Detect which cell encompasses the target text, then output its [x, y] center coordinate. 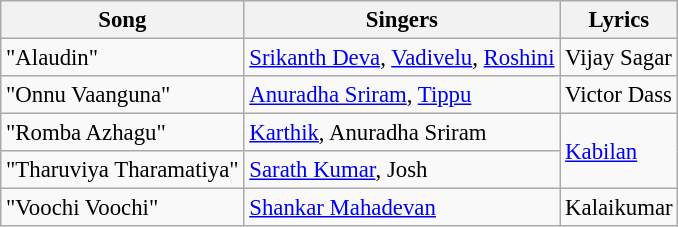
"Voochi Voochi" [122, 208]
Victor Dass [619, 95]
Karthik, Anuradha Sriram [402, 133]
Shankar Mahadevan [402, 208]
Srikanth Deva, Vadivelu, Roshini [402, 58]
"Tharuviya Tharamatiya" [122, 170]
Vijay Sagar [619, 58]
Kabilan [619, 152]
Anuradha Sriram, Tippu [402, 95]
Kalaikumar [619, 208]
Lyrics [619, 20]
Singers [402, 20]
Song [122, 20]
"Alaudin" [122, 58]
"Onnu Vaanguna" [122, 95]
"Romba Azhagu" [122, 133]
Sarath Kumar, Josh [402, 170]
